For the text-containing cell, return its midpoint in (X, Y) coordinate format. 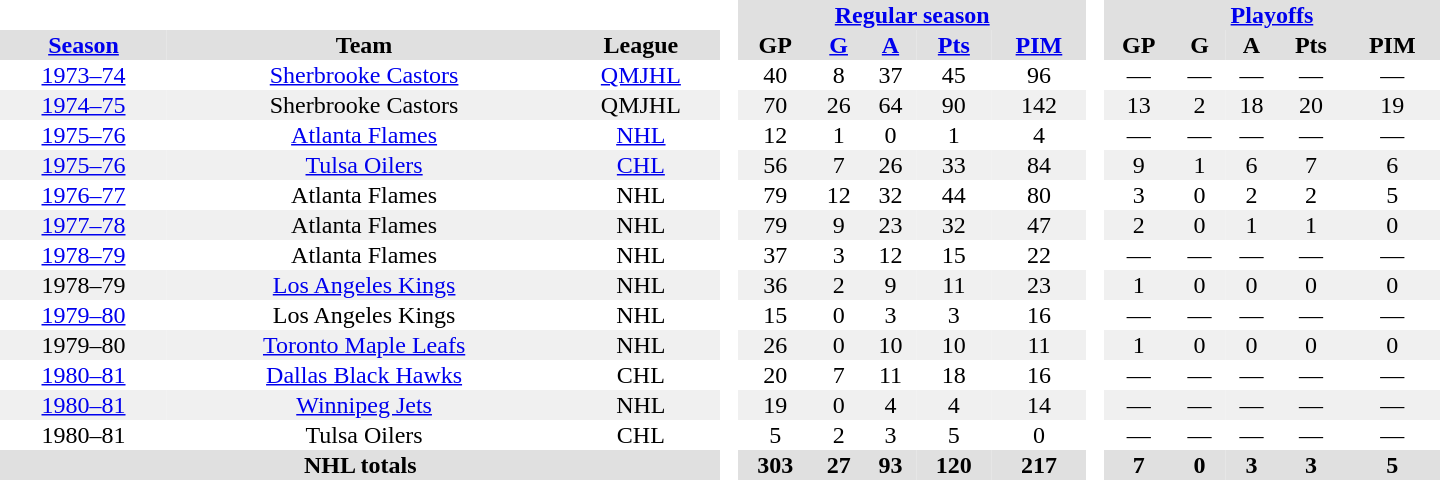
1977–78 (84, 225)
8 (839, 75)
Dallas Black Hawks (364, 375)
1974–75 (84, 105)
14 (1038, 405)
1973–74 (84, 75)
96 (1038, 75)
NHL totals (360, 465)
303 (776, 465)
45 (954, 75)
13 (1139, 105)
Toronto Maple Leafs (364, 345)
22 (1038, 255)
64 (891, 105)
93 (891, 465)
120 (954, 465)
90 (954, 105)
142 (1038, 105)
1976–77 (84, 195)
33 (954, 165)
217 (1038, 465)
56 (776, 165)
Winnipeg Jets (364, 405)
Regular season (912, 15)
League (640, 45)
27 (839, 465)
Team (364, 45)
44 (954, 195)
Playoffs (1272, 15)
Season (84, 45)
47 (1038, 225)
80 (1038, 195)
40 (776, 75)
36 (776, 285)
70 (776, 105)
84 (1038, 165)
